Pinpoint the cell where the given text exists, returning its (x, y) midpoint coordinate. 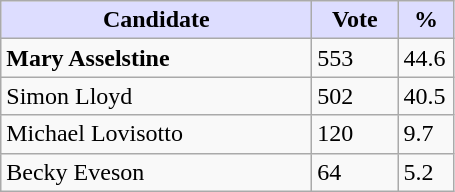
44.6 (426, 58)
553 (355, 58)
40.5 (426, 96)
% (426, 20)
502 (355, 96)
Becky Eveson (156, 172)
Vote (355, 20)
64 (355, 172)
Simon Lloyd (156, 96)
Mary Asselstine (156, 58)
120 (355, 134)
5.2 (426, 172)
Michael Lovisotto (156, 134)
Candidate (156, 20)
9.7 (426, 134)
